Search for the cell housing the specified text and yield its [X, Y] center coordinate. 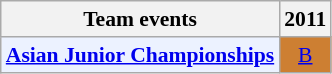
B [305, 55]
2011 [305, 19]
Asian Junior Championships [140, 55]
Team events [140, 19]
